Provide the [X, Y] coordinate of the cell's center where the given text is located.  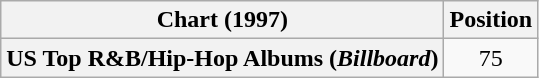
Position [491, 20]
75 [491, 58]
US Top R&B/Hip-Hop Albums (Billboard) [222, 58]
Chart (1997) [222, 20]
